Pinpoint the cell where the given text exists, returning its (x, y) midpoint coordinate. 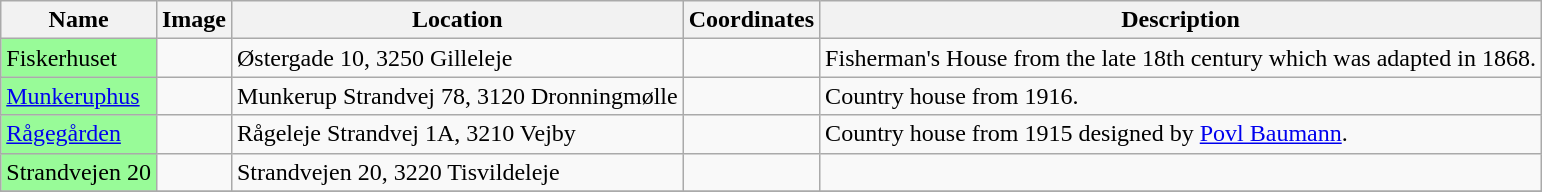
Country house from 1916. (1181, 96)
Rågegården (79, 134)
Image (194, 20)
Strandvejen 20, 3220 Tisvildeleje (457, 172)
Strandvejen 20 (79, 172)
Munkerup Strandvej 78, 3120 Dronningmølle (457, 96)
Description (1181, 20)
Rågeleje Strandvej 1A, 3210 Vejby (457, 134)
Fisherman's House from the late 18th century which was adapted in 1868. (1181, 58)
Name (79, 20)
Coordinates (751, 20)
Østergade 10, 3250 Gilleleje (457, 58)
Munkeruphus (79, 96)
Country house from 1915 designed by Povl Baumann. (1181, 134)
Location (457, 20)
Fiskerhuset (79, 58)
